Determine the (X, Y) coordinate at the center of the cell enclosing the given text.  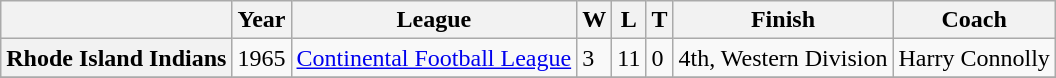
3 (594, 58)
W (594, 20)
4th, Western Division (783, 58)
L (629, 20)
Coach (974, 20)
Harry Connolly (974, 58)
0 (660, 58)
Finish (783, 20)
11 (629, 58)
Rhode Island Indians (116, 58)
Year (262, 20)
1965 (262, 58)
Continental Football League (434, 58)
T (660, 20)
League (434, 20)
